Scan for the cell matching the given text and deliver its (X, Y) coordinate at center. 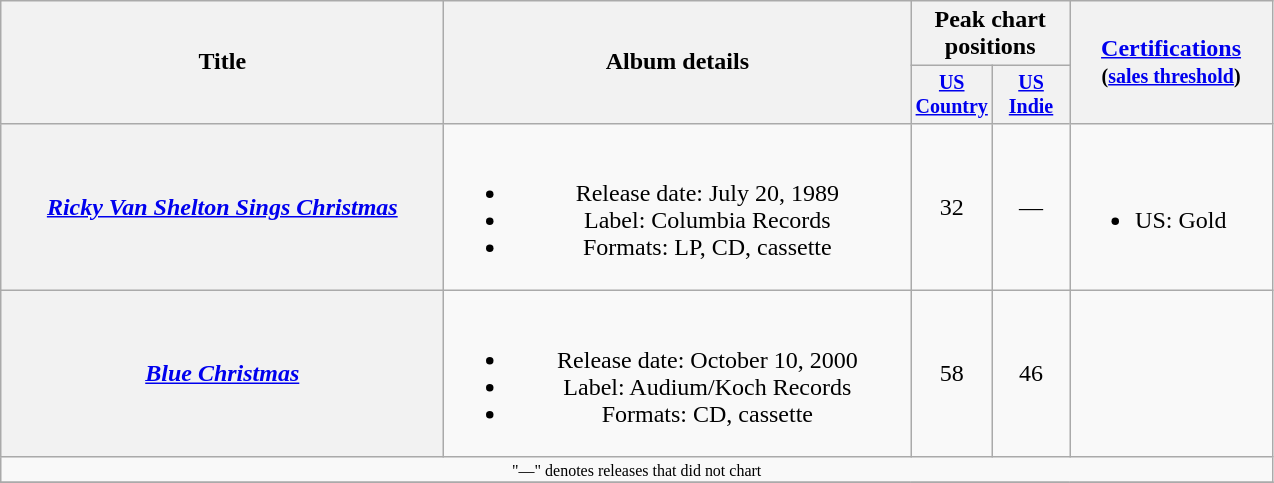
Ricky Van Shelton Sings Christmas (222, 206)
46 (1032, 374)
USIndie (1032, 94)
"—" denotes releases that did not chart (637, 469)
Release date: July 20, 1989Label: Columbia RecordsFormats: LP, CD, cassette (678, 206)
US Country (952, 94)
32 (952, 206)
Peak chartpositions (990, 34)
58 (952, 374)
Certifications(sales threshold) (1172, 62)
Blue Christmas (222, 374)
— (1032, 206)
Release date: October 10, 2000Label: Audium/Koch RecordsFormats: CD, cassette (678, 374)
Album details (678, 62)
Title (222, 62)
US: Gold (1172, 206)
